Search for the cell housing the specified text and yield its (X, Y) center coordinate. 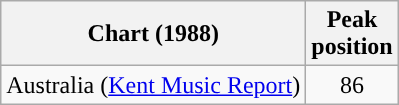
Peakposition (352, 34)
Australia (Kent Music Report) (154, 85)
Chart (1988) (154, 34)
86 (352, 85)
